Search for the cell housing the specified text and yield its [x, y] center coordinate. 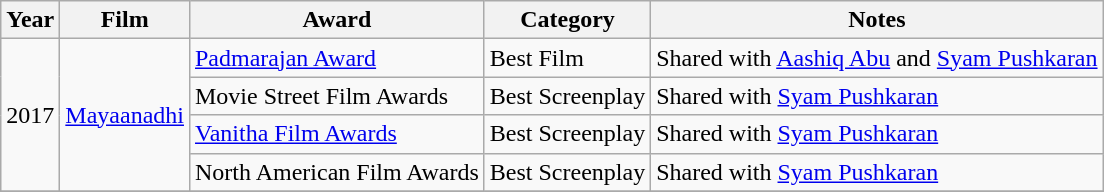
Shared with Aashiq Abu and Syam Pushkaran [877, 58]
Padmarajan Award [336, 58]
Year [30, 20]
Notes [877, 20]
Category [567, 20]
2017 [30, 115]
Mayaanadhi [125, 115]
Vanitha Film Awards [336, 134]
Award [336, 20]
Best Film [567, 58]
Movie Street Film Awards [336, 96]
Film [125, 20]
North American Film Awards [336, 172]
